Locate the cell with the specified text and output its (x, y) center coordinate. 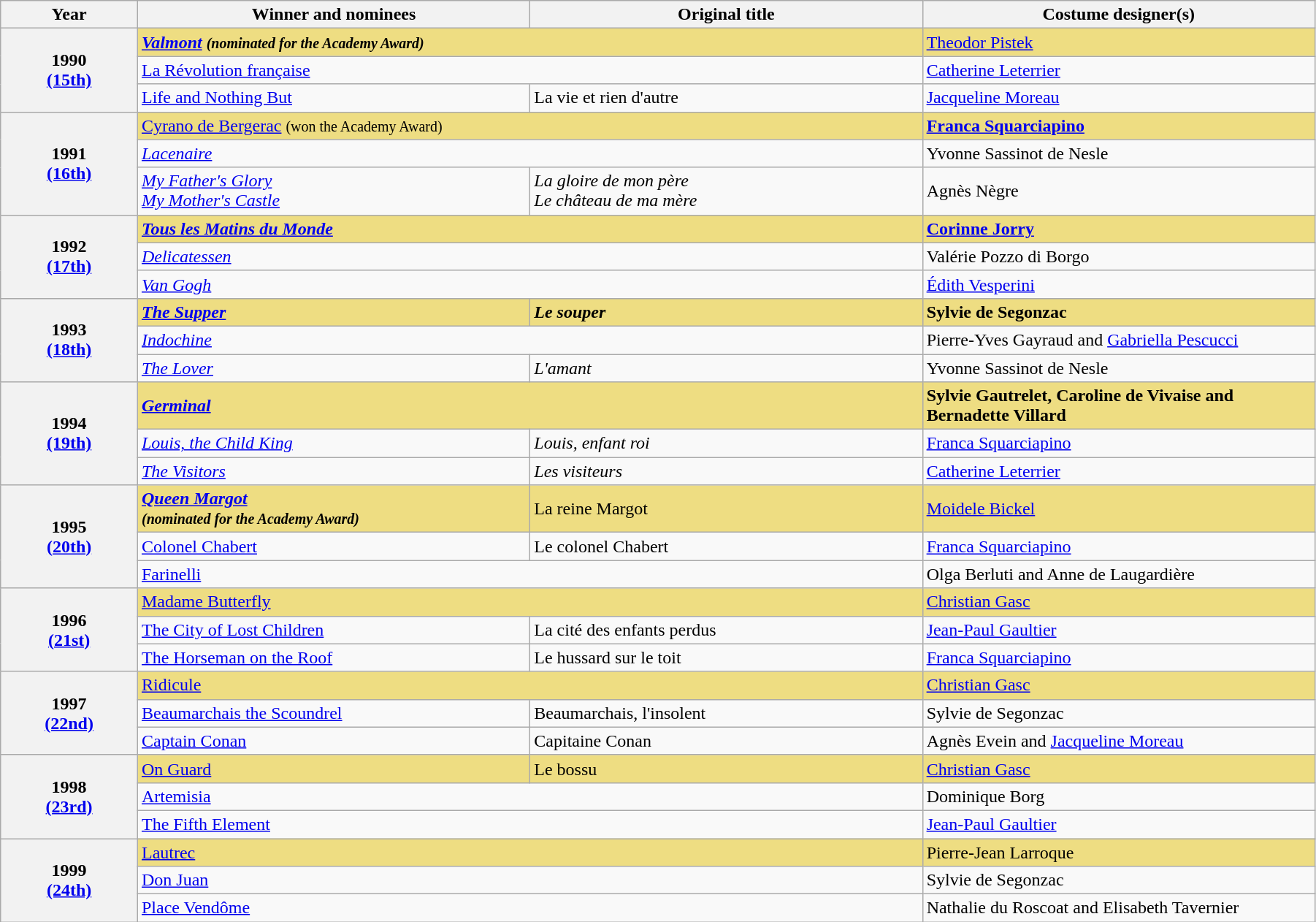
1995(20th) (69, 536)
The Horseman on the Roof (333, 658)
La gloire de mon pèreLe château de ma mère (726, 191)
Le hussard sur le toit (726, 658)
Farinelli (530, 574)
Beaumarchais, l'insolent (726, 713)
Le souper (726, 312)
Life and Nothing But (333, 98)
Le colonel Chabert (726, 546)
L'amant (726, 367)
Theodor Pistek (1119, 42)
Édith Vesperini (1119, 284)
Tous les Matins du Monde (530, 229)
Les visiteurs (726, 471)
Captain Conan (333, 741)
Indochine (530, 340)
Van Gogh (530, 284)
Ridicule (530, 685)
Queen Margot(nominated for the Academy Award) (333, 508)
Jacqueline Moreau (1119, 98)
1991(16th) (69, 164)
The Supper (333, 312)
Olga Berluti and Anne de Laugardière (1119, 574)
Moidele Bickel (1119, 508)
La cité des enfants perdus (726, 630)
Don Juan (530, 880)
1997(22nd) (69, 713)
Beaumarchais the Scoundrel (333, 713)
Corinne Jorry (1119, 229)
Sylvie Gautrelet, Caroline de Vivaise and Bernadette Villard (1119, 406)
La vie et rien d'autre (726, 98)
On Guard (333, 769)
Winner and nominees (333, 15)
La Révolution française (530, 70)
Agnès Evein and Jacqueline Moreau (1119, 741)
Louis, the Child King (333, 443)
Valérie Pozzo di Borgo (1119, 256)
1998(23rd) (69, 796)
Valmont (nominated for the Academy Award) (530, 42)
La reine Margot (726, 508)
Lautrec (530, 853)
Le bossu (726, 769)
Place Vendôme (530, 908)
The Lover (333, 367)
Colonel Chabert (333, 546)
The City of Lost Children (333, 630)
Year (69, 15)
Germinal (530, 406)
1999(24th) (69, 880)
Pierre-Jean Larroque (1119, 853)
1990(15th) (69, 70)
The Visitors (333, 471)
1996(21st) (69, 630)
Costume designer(s) (1119, 15)
1994(19th) (69, 434)
Agnès Nègre (1119, 191)
Madame Butterfly (530, 602)
My Father's GloryMy Mother's Castle (333, 191)
Lacenaire (530, 153)
Cyrano de Bergerac (won the Academy Award) (530, 126)
Louis, enfant roi (726, 443)
1993(18th) (69, 340)
Capitaine Conan (726, 741)
The Fifth Element (530, 824)
Artemisia (530, 796)
Original title (726, 15)
Dominique Borg (1119, 796)
Nathalie du Roscoat and Elisabeth Tavernier (1119, 908)
1992(17th) (69, 256)
Pierre-Yves Gayraud and Gabriella Pescucci (1119, 340)
Delicatessen (530, 256)
